Locate the cell with the specified text and output its (x, y) center coordinate. 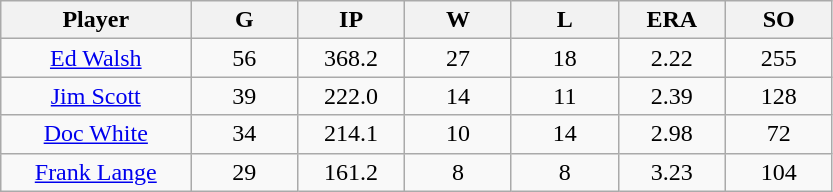
2.98 (672, 134)
34 (244, 134)
L (564, 20)
G (244, 20)
ERA (672, 20)
IP (352, 20)
29 (244, 172)
39 (244, 96)
11 (564, 96)
Jim Scott (96, 96)
18 (564, 58)
72 (778, 134)
Ed Walsh (96, 58)
2.39 (672, 96)
104 (778, 172)
SO (778, 20)
3.23 (672, 172)
Doc White (96, 134)
10 (458, 134)
255 (778, 58)
214.1 (352, 134)
222.0 (352, 96)
128 (778, 96)
Player (96, 20)
56 (244, 58)
2.22 (672, 58)
27 (458, 58)
161.2 (352, 172)
368.2 (352, 58)
Frank Lange (96, 172)
W (458, 20)
